Output the [X, Y] coordinate of the center of the cell containing the given text.  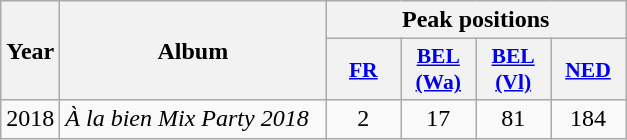
2 [364, 119]
Year [30, 50]
Peak positions [476, 20]
Album [193, 50]
FR [364, 70]
BEL (Wa) [438, 70]
81 [514, 119]
184 [588, 119]
17 [438, 119]
2018 [30, 119]
À la bien Mix Party 2018 [193, 119]
BEL (Vl) [514, 70]
NED [588, 70]
